Determine the (X, Y) coordinate at the center of the cell enclosing the given text.  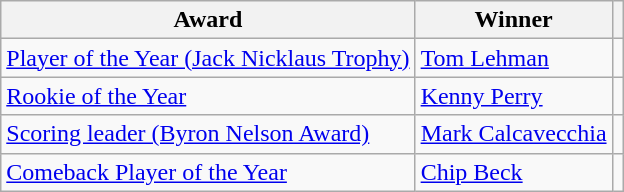
Tom Lehman (514, 58)
Player of the Year (Jack Nicklaus Trophy) (208, 58)
Kenny Perry (514, 96)
Rookie of the Year (208, 96)
Mark Calcavecchia (514, 134)
Chip Beck (514, 172)
Scoring leader (Byron Nelson Award) (208, 134)
Comeback Player of the Year (208, 172)
Winner (514, 20)
Award (208, 20)
